Output the (x, y) coordinate of the center of the cell containing the given text.  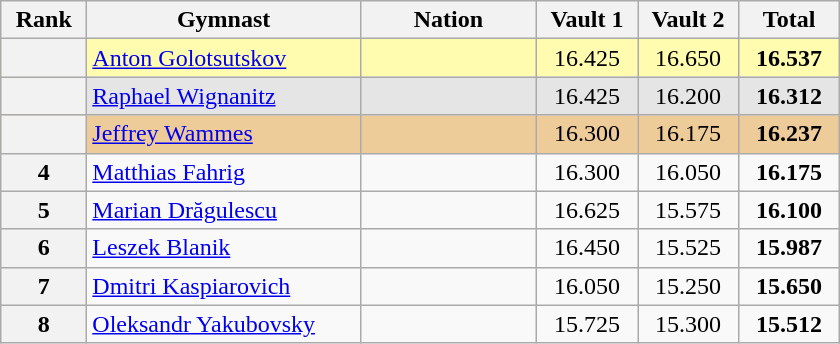
Nation (448, 20)
15.512 (790, 324)
15.987 (790, 248)
15.525 (688, 248)
15.725 (586, 324)
6 (44, 248)
15.650 (790, 286)
7 (44, 286)
Total (790, 20)
16.100 (790, 210)
5 (44, 210)
15.575 (688, 210)
Rank (44, 20)
8 (44, 324)
16.450 (586, 248)
Anton Golotsutskov (224, 58)
Marian Drăgulescu (224, 210)
16.537 (790, 58)
16.312 (790, 96)
Matthias Fahrig (224, 172)
4 (44, 172)
Oleksandr Yakubovsky (224, 324)
Vault 2 (688, 20)
Jeffrey Wammes (224, 134)
16.200 (688, 96)
15.250 (688, 286)
Leszek Blanik (224, 248)
Gymnast (224, 20)
Vault 1 (586, 20)
Dmitri Kaspiarovich (224, 286)
16.625 (586, 210)
15.300 (688, 324)
Raphael Wignanitz (224, 96)
16.237 (790, 134)
16.650 (688, 58)
